From the cell containing the given text, extract its center point as [x, y] coordinate. 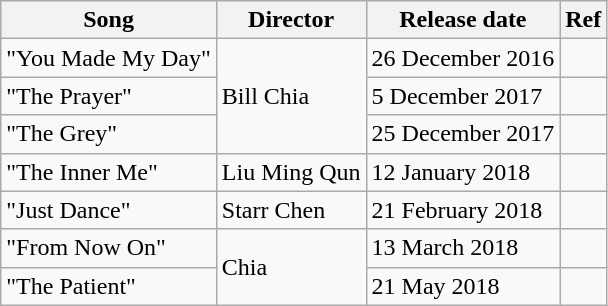
26 December 2016 [463, 58]
Director [291, 20]
Song [109, 20]
"The Patient" [109, 286]
"The Prayer" [109, 96]
13 March 2018 [463, 248]
5 December 2017 [463, 96]
"Just Dance" [109, 210]
Liu Ming Qun [291, 172]
Starr Chen [291, 210]
"From Now On" [109, 248]
"The Inner Me" [109, 172]
Ref [584, 20]
25 December 2017 [463, 134]
12 January 2018 [463, 172]
"You Made My Day" [109, 58]
21 February 2018 [463, 210]
21 May 2018 [463, 286]
"The Grey" [109, 134]
Release date [463, 20]
Chia [291, 267]
Bill Chia [291, 96]
